For the text-containing cell, return its midpoint in [x, y] coordinate format. 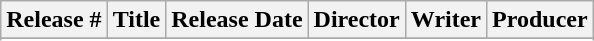
Director [356, 20]
Release Date [237, 20]
Writer [446, 20]
Title [136, 20]
Release # [54, 20]
Producer [540, 20]
